Scan for the cell matching the given text and deliver its (x, y) coordinate at center. 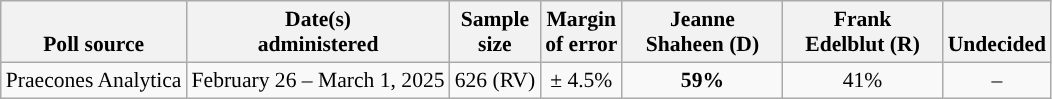
JeanneShaheen (D) (702, 32)
Poll source (94, 32)
Praecones Analytica (94, 80)
FrankEdelblut (R) (863, 32)
626 (RV) (496, 80)
February 26 – March 1, 2025 (318, 80)
± 4.5% (581, 80)
41% (863, 80)
Samplesize (496, 32)
– (997, 80)
Undecided (997, 32)
Marginof error (581, 32)
Date(s)administered (318, 32)
59% (702, 80)
